For the text-containing cell, return its midpoint in [X, Y] coordinate format. 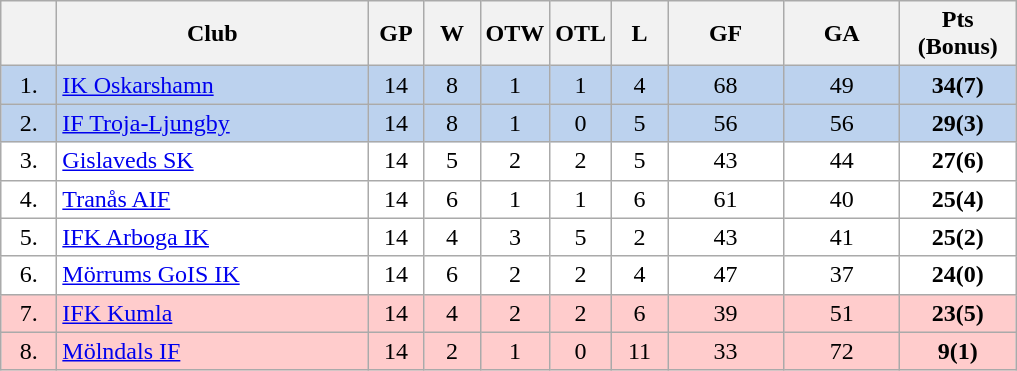
37 [842, 275]
47 [726, 275]
1. [29, 85]
Gislaveds SK [212, 161]
61 [726, 199]
40 [842, 199]
IFK Kumla [212, 313]
IFK Arboga IK [212, 237]
11 [640, 351]
49 [842, 85]
33 [726, 351]
27(6) [958, 161]
3. [29, 161]
24(0) [958, 275]
IK Oskarshamn [212, 85]
68 [726, 85]
8. [29, 351]
IF Troja-Ljungby [212, 123]
L [640, 34]
OTW [515, 34]
GA [842, 34]
Club [212, 34]
6. [29, 275]
41 [842, 237]
Pts (Bonus) [958, 34]
2. [29, 123]
34(7) [958, 85]
51 [842, 313]
3 [515, 237]
7. [29, 313]
72 [842, 351]
Mörrums GoIS IK [212, 275]
25(2) [958, 237]
GP [396, 34]
39 [726, 313]
OTL [581, 34]
4. [29, 199]
W [452, 34]
GF [726, 34]
25(4) [958, 199]
23(5) [958, 313]
5. [29, 237]
29(3) [958, 123]
Mölndals IF [212, 351]
Tranås AIF [212, 199]
9(1) [958, 351]
44 [842, 161]
